For the text-containing cell, return its midpoint in [x, y] coordinate format. 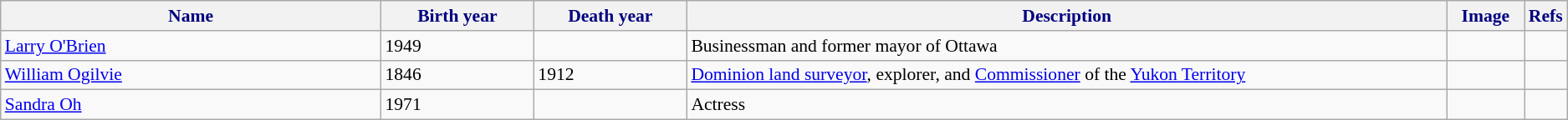
Businessman and former mayor of Ottawa [1067, 46]
Dominion land surveyor, explorer, and Commissioner of the Yukon Territory [1067, 75]
Image [1485, 16]
Actress [1067, 105]
Birth year [457, 16]
William Ogilvie [191, 75]
1846 [457, 75]
1912 [610, 75]
Death year [610, 16]
Name [191, 16]
1971 [457, 105]
1949 [457, 46]
Larry O'Brien [191, 46]
Sandra Oh [191, 105]
Description [1067, 16]
Refs [1545, 16]
